For the text-containing cell, return its midpoint in (x, y) coordinate format. 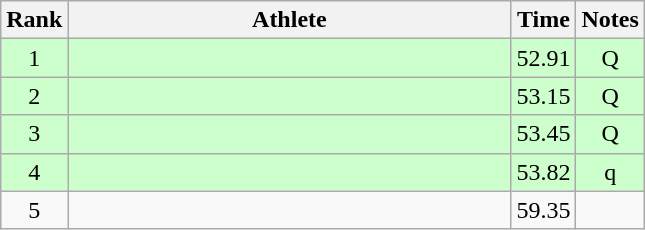
52.91 (544, 58)
4 (34, 172)
53.45 (544, 134)
59.35 (544, 210)
5 (34, 210)
Notes (610, 20)
q (610, 172)
1 (34, 58)
Athlete (290, 20)
Time (544, 20)
53.82 (544, 172)
2 (34, 96)
3 (34, 134)
53.15 (544, 96)
Rank (34, 20)
